Detect which cell encompasses the target text, then output its (x, y) center coordinate. 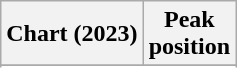
Chart (2023) (72, 34)
Peakposition (189, 34)
